Search for the cell housing the specified text and yield its [X, Y] center coordinate. 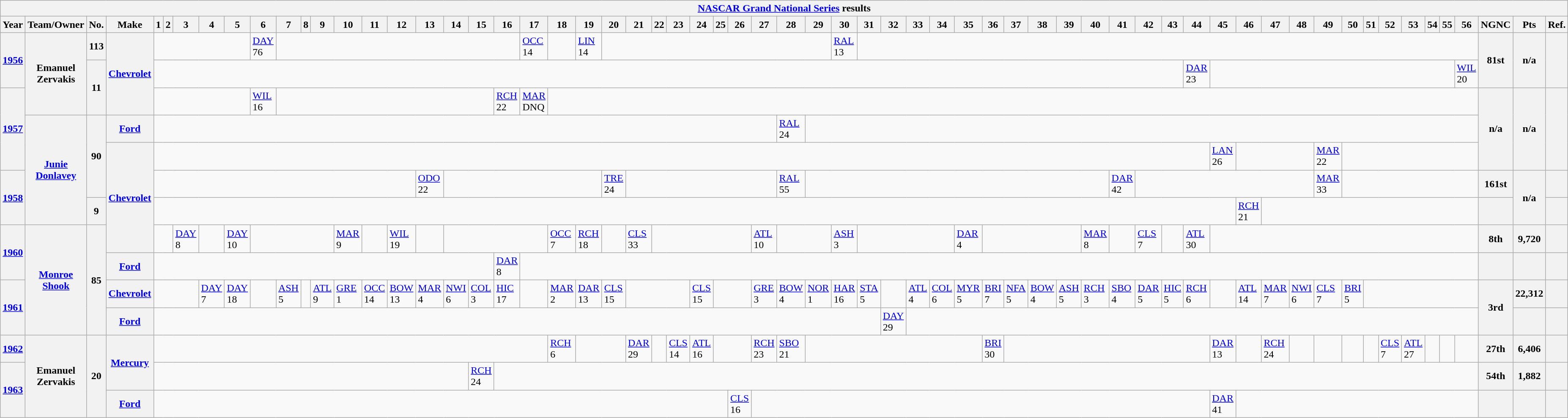
5 [238, 25]
37 [1016, 25]
1961 [13, 307]
BOW13 [402, 293]
WIL19 [402, 238]
RAL24 [791, 128]
MAR4 [430, 293]
1960 [13, 252]
MAR9 [348, 238]
54th [1496, 376]
HIC17 [507, 293]
52 [1390, 25]
ATL9 [322, 293]
DAR8 [507, 266]
Make [130, 25]
ASH3 [844, 238]
27th [1496, 349]
RCH23 [764, 349]
Junie Donlavey [56, 170]
32 [893, 25]
Team/Owner [56, 25]
90 [96, 156]
48 [1302, 25]
WIL20 [1467, 74]
ATL30 [1197, 238]
CLS16 [740, 404]
ATL27 [1413, 349]
10 [348, 25]
9,720 [1529, 238]
4 [211, 25]
DAR29 [639, 349]
1 [158, 25]
DAR4 [968, 238]
STA5 [869, 293]
DAY76 [263, 46]
Year [13, 25]
17 [534, 25]
33 [918, 25]
CLS33 [639, 238]
MAR7 [1275, 293]
1958 [13, 197]
NOR1 [818, 293]
NGNC [1496, 25]
CLS14 [678, 349]
21 [639, 25]
81st [1496, 60]
23 [678, 25]
85 [96, 280]
6 [263, 25]
MAR8 [1095, 238]
BRI7 [993, 293]
RCH22 [507, 101]
GRE1 [348, 293]
28 [791, 25]
LAN26 [1223, 156]
COL3 [481, 293]
36 [993, 25]
ATL10 [764, 238]
35 [968, 25]
RAL13 [844, 46]
12 [402, 25]
3rd [1496, 307]
TRE24 [614, 183]
38 [1042, 25]
51 [1371, 25]
SBO4 [1122, 293]
22,312 [1529, 293]
WIL16 [263, 101]
53 [1413, 25]
HIC5 [1173, 293]
MYR5 [968, 293]
45 [1223, 25]
8 [306, 25]
15 [481, 25]
14 [456, 25]
ATL4 [918, 293]
19 [589, 25]
1963 [13, 390]
8th [1496, 238]
40 [1095, 25]
41 [1122, 25]
13 [430, 25]
26 [740, 25]
43 [1173, 25]
1,882 [1529, 376]
2 [168, 25]
SBO21 [791, 349]
24 [701, 25]
22 [659, 25]
27 [764, 25]
7 [288, 25]
39 [1069, 25]
BRI30 [993, 349]
RAL55 [791, 183]
34 [942, 25]
DAY18 [238, 293]
DAY10 [238, 238]
3 [186, 25]
6,406 [1529, 349]
ATL14 [1248, 293]
Pts [1529, 25]
DAR5 [1149, 293]
161st [1496, 183]
50 [1352, 25]
RCH21 [1248, 211]
MARDNQ [534, 101]
GRE3 [764, 293]
MAR33 [1328, 183]
LIN14 [589, 46]
30 [844, 25]
DAR42 [1122, 183]
DAR23 [1197, 74]
42 [1149, 25]
NASCAR Grand National Series results [784, 8]
56 [1467, 25]
NFA5 [1016, 293]
Ref. [1557, 25]
18 [562, 25]
49 [1328, 25]
1956 [13, 60]
1962 [13, 349]
54 [1433, 25]
MAR2 [562, 293]
47 [1275, 25]
1957 [13, 128]
COL6 [942, 293]
HAR16 [844, 293]
ATL16 [701, 349]
44 [1197, 25]
55 [1447, 25]
31 [869, 25]
MAR22 [1328, 156]
ODO22 [430, 183]
16 [507, 25]
DAR41 [1223, 404]
OCC7 [562, 238]
BRI5 [1352, 293]
46 [1248, 25]
DAY7 [211, 293]
RCH18 [589, 238]
DAY8 [186, 238]
113 [96, 46]
25 [721, 25]
Monroe Shook [56, 280]
Mercury [130, 363]
DAY29 [893, 321]
No. [96, 25]
29 [818, 25]
RCH3 [1095, 293]
